Find where the given text appears and provide that cell's center as [x, y] coordinate. 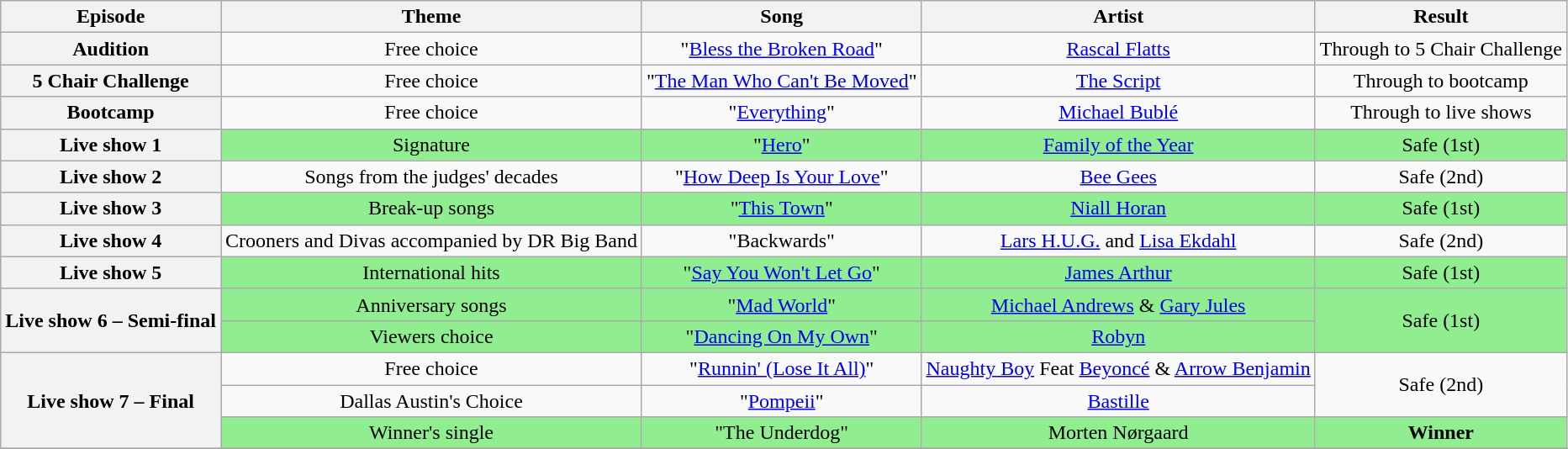
International hits [430, 272]
Anniversary songs [430, 304]
Winner's single [430, 433]
Through to live shows [1441, 113]
Niall Horan [1118, 209]
Result [1441, 17]
5 Chair Challenge [111, 81]
"Bless the Broken Road" [781, 49]
Live show 6 – Semi-final [111, 320]
Audition [111, 49]
Theme [430, 17]
Bootcamp [111, 113]
"Everything" [781, 113]
"Hero" [781, 145]
Artist [1118, 17]
Bee Gees [1118, 177]
Through to bootcamp [1441, 81]
Morten Nørgaard [1118, 433]
Lars H.U.G. and Lisa Ekdahl [1118, 240]
James Arthur [1118, 272]
Song [781, 17]
"The Man Who Can't Be Moved" [781, 81]
Through to 5 Chair Challenge [1441, 49]
Rascal Flatts [1118, 49]
Bastille [1118, 401]
The Script [1118, 81]
Break-up songs [430, 209]
"Runnin' (Lose It All)" [781, 368]
Dallas Austin's Choice [430, 401]
"The Underdog" [781, 433]
Live show 5 [111, 272]
Live show 4 [111, 240]
"Say You Won't Let Go" [781, 272]
Live show 1 [111, 145]
Naughty Boy Feat Beyoncé & Arrow Benjamin [1118, 368]
Episode [111, 17]
Live show 2 [111, 177]
"Backwards" [781, 240]
Crooners and Divas accompanied by DR Big Band [430, 240]
Signature [430, 145]
Viewers choice [430, 336]
Songs from the judges' decades [430, 177]
"How Deep Is Your Love" [781, 177]
Live show 3 [111, 209]
Live show 7 – Final [111, 400]
"Mad World" [781, 304]
Robyn [1118, 336]
Family of the Year [1118, 145]
"Pompeii" [781, 401]
Michael Bublé [1118, 113]
"This Town" [781, 209]
Michael Andrews & Gary Jules [1118, 304]
"Dancing On My Own" [781, 336]
Winner [1441, 433]
